Output the [x, y] coordinate of the center of the cell containing the given text.  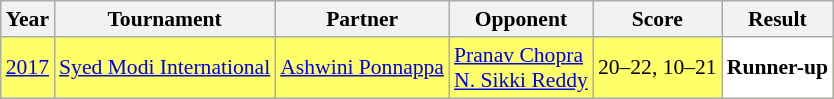
Pranav Chopra N. Sikki Reddy [521, 68]
Runner-up [778, 68]
Partner [362, 19]
Opponent [521, 19]
Syed Modi International [164, 68]
Result [778, 19]
20–22, 10–21 [658, 68]
Year [28, 19]
Tournament [164, 19]
2017 [28, 68]
Ashwini Ponnappa [362, 68]
Score [658, 19]
